Provide the (X, Y) coordinate of the cell's center where the given text is located.  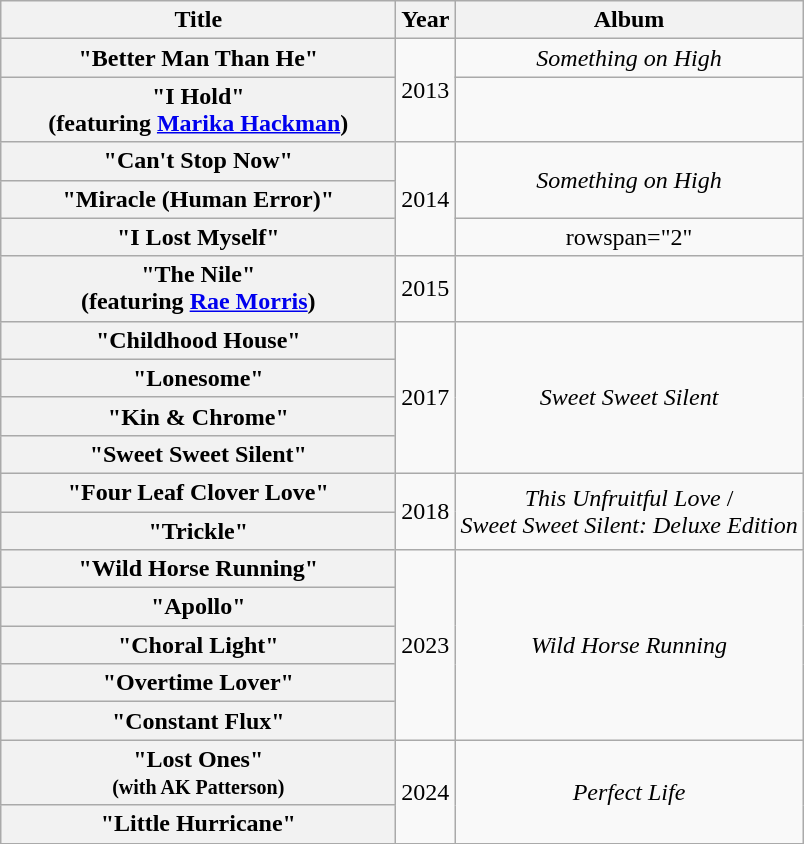
"Apollo" (198, 607)
2023 (426, 645)
"Overtime Lover" (198, 683)
2014 (426, 199)
Wild Horse Running (629, 645)
Title (198, 20)
"Kin & Chrome" (198, 416)
"I Hold" (featuring Marika Hackman) (198, 110)
"Four Leaf Clover Love" (198, 492)
Perfect Life (629, 792)
"Lonesome" (198, 378)
2013 (426, 90)
"Constant Flux" (198, 721)
"Childhood House" (198, 340)
"Wild Horse Running" (198, 569)
"The Nile"(featuring Rae Morris) (198, 288)
2017 (426, 397)
"Little Hurricane" (198, 824)
Album (629, 20)
2015 (426, 288)
"Sweet Sweet Silent" (198, 454)
2018 (426, 511)
2024 (426, 792)
"Choral Light" (198, 645)
"I Lost Myself" (198, 237)
"Can't Stop Now" (198, 161)
"Lost Ones"(with AK Patterson) (198, 772)
"Trickle" (198, 531)
"Better Man Than He" (198, 58)
Sweet Sweet Silent (629, 397)
Year (426, 20)
rowspan="2" (629, 237)
"Miracle (Human Error)" (198, 199)
This Unfruitful Love / Sweet Sweet Silent: Deluxe Edition (629, 511)
